Capture the cell that displays the provided text and extract its (X, Y) central coordinate. 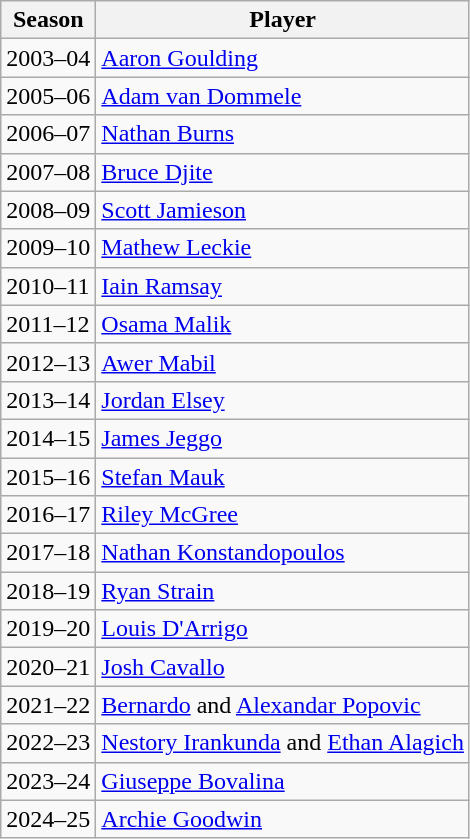
2006–07 (48, 134)
Bruce Djite (283, 172)
2013–14 (48, 400)
Mathew Leckie (283, 248)
2024–25 (48, 819)
Giuseppe Bovalina (283, 781)
Iain Ramsay (283, 286)
2010–11 (48, 286)
Jordan Elsey (283, 400)
2012–13 (48, 362)
Season (48, 20)
2015–16 (48, 477)
2005–06 (48, 96)
Nestory Irankunda and Ethan Alagich (283, 743)
2011–12 (48, 324)
Stefan Mauk (283, 477)
Josh Cavallo (283, 667)
Adam van Dommele (283, 96)
2016–17 (48, 515)
Osama Malik (283, 324)
Awer Mabil (283, 362)
2018–19 (48, 591)
Archie Goodwin (283, 819)
Nathan Burns (283, 134)
2023–24 (48, 781)
Louis D'Arrigo (283, 629)
2014–15 (48, 438)
Aaron Goulding (283, 58)
Nathan Konstandopoulos (283, 553)
2019–20 (48, 629)
Scott Jamieson (283, 210)
2003–04 (48, 58)
2020–21 (48, 667)
2021–22 (48, 705)
Bernardo and Alexandar Popovic (283, 705)
2007–08 (48, 172)
2017–18 (48, 553)
Riley McGree (283, 515)
Player (283, 20)
James Jeggo (283, 438)
2022–23 (48, 743)
2008–09 (48, 210)
Ryan Strain (283, 591)
2009–10 (48, 248)
